Find where the given text appears and provide that cell's center as [X, Y] coordinate. 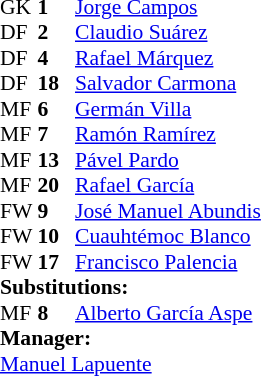
7 [57, 135]
Alberto García Aspe [168, 313]
13 [57, 160]
17 [57, 262]
2 [57, 33]
Rafael Márquez [168, 58]
6 [57, 109]
Francisco Palencia [168, 262]
Manager: [130, 339]
20 [57, 185]
8 [57, 313]
Substitutions: [130, 287]
10 [57, 237]
José Manuel Abundis [168, 211]
9 [57, 211]
Salvador Carmona [168, 83]
Claudio Suárez [168, 33]
Germán Villa [168, 109]
Rafael García [168, 185]
Cuauhtémoc Blanco [168, 237]
Pável Pardo [168, 160]
4 [57, 58]
18 [57, 83]
Ramón Ramírez [168, 135]
